Return the [x, y] coordinate for the center point of the cell that contains the specified text.  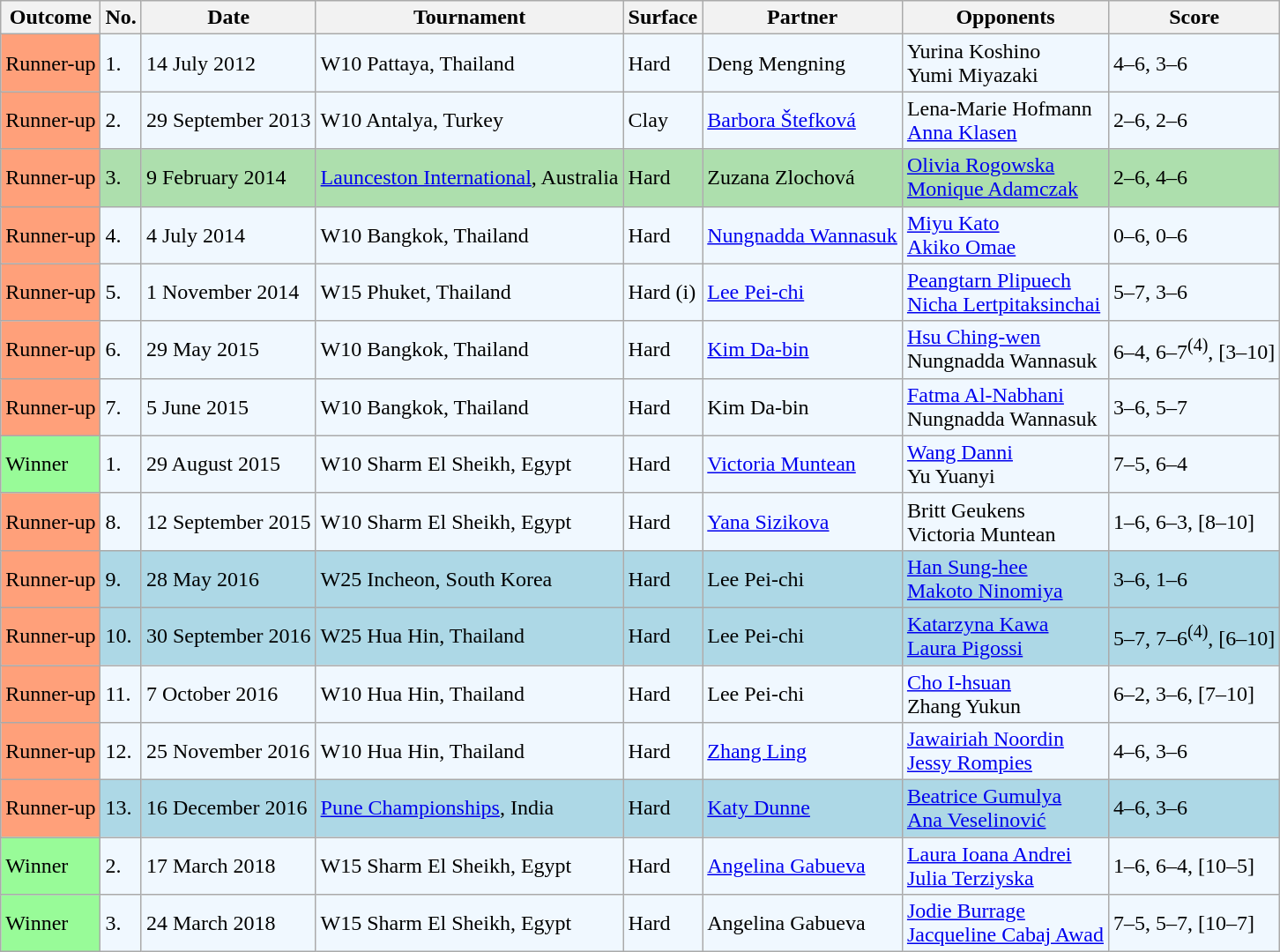
25 November 2016 [228, 751]
4. [121, 234]
Zuzana Zlochová [802, 178]
Jodie Burrage Jacqueline Cabaj Awad [1005, 924]
Jawairiah Noordin Jessy Rompies [1005, 751]
Olivia Rogowska Monique Adamczak [1005, 178]
Yana Sizikova [802, 522]
Nungnadda Wannasuk [802, 234]
30 September 2016 [228, 636]
9. [121, 578]
1–6, 6–3, [8–10] [1194, 522]
5–7, 3–6 [1194, 293]
Laura Ioana Andrei Julia Terziyska [1005, 866]
Deng Mengning [802, 63]
10. [121, 636]
Yurina Koshino Yumi Miyazaki [1005, 63]
W25 Incheon, South Korea [469, 578]
8. [121, 522]
12 September 2015 [228, 522]
Launceston International, Australia [469, 178]
Date [228, 18]
29 May 2015 [228, 349]
Clay [663, 120]
W25 Hua Hin, Thailand [469, 636]
Fatma Al-Nabhani Nungnadda Wannasuk [1005, 407]
6–2, 3–6, [7–10] [1194, 693]
Outcome [51, 18]
11. [121, 693]
W10 Antalya, Turkey [469, 120]
Surface [663, 18]
Han Sung-hee Makoto Ninomiya [1005, 578]
1–6, 6–4, [10–5] [1194, 866]
Barbora Štefková [802, 120]
5 June 2015 [228, 407]
16 December 2016 [228, 809]
7 October 2016 [228, 693]
7–5, 5–7, [10–7] [1194, 924]
24 March 2018 [228, 924]
Beatrice Gumulya Ana Veselinović [1005, 809]
Cho I-hsuan Zhang Yukun [1005, 693]
7. [121, 407]
6–4, 6–7(4), [3–10] [1194, 349]
4 July 2014 [228, 234]
Victoria Muntean [802, 464]
Wang Danni Yu Yuanyi [1005, 464]
7–5, 6–4 [1194, 464]
Lena-Marie Hofmann Anna Klasen [1005, 120]
3–6, 5–7 [1194, 407]
Britt Geukens Victoria Muntean [1005, 522]
5. [121, 293]
Miyu Kato Akiko Omae [1005, 234]
12. [121, 751]
Katarzyna Kawa Laura Pigossi [1005, 636]
Hard (i) [663, 293]
6. [121, 349]
Opponents [1005, 18]
Zhang Ling [802, 751]
Score [1194, 18]
2–6, 2–6 [1194, 120]
No. [121, 18]
Peangtarn Plipuech Nicha Lertpitaksinchai [1005, 293]
Tournament [469, 18]
28 May 2016 [228, 578]
13. [121, 809]
Pune Championships, India [469, 809]
3–6, 1–6 [1194, 578]
2–6, 4–6 [1194, 178]
14 July 2012 [228, 63]
0–6, 0–6 [1194, 234]
Katy Dunne [802, 809]
W15 Phuket, Thailand [469, 293]
29 August 2015 [228, 464]
W10 Pattaya, Thailand [469, 63]
9 February 2014 [228, 178]
29 September 2013 [228, 120]
1 November 2014 [228, 293]
5–7, 7–6(4), [6–10] [1194, 636]
Hsu Ching-wen Nungnadda Wannasuk [1005, 349]
17 March 2018 [228, 866]
Partner [802, 18]
